Detect which cell encompasses the target text, then output its (X, Y) center coordinate. 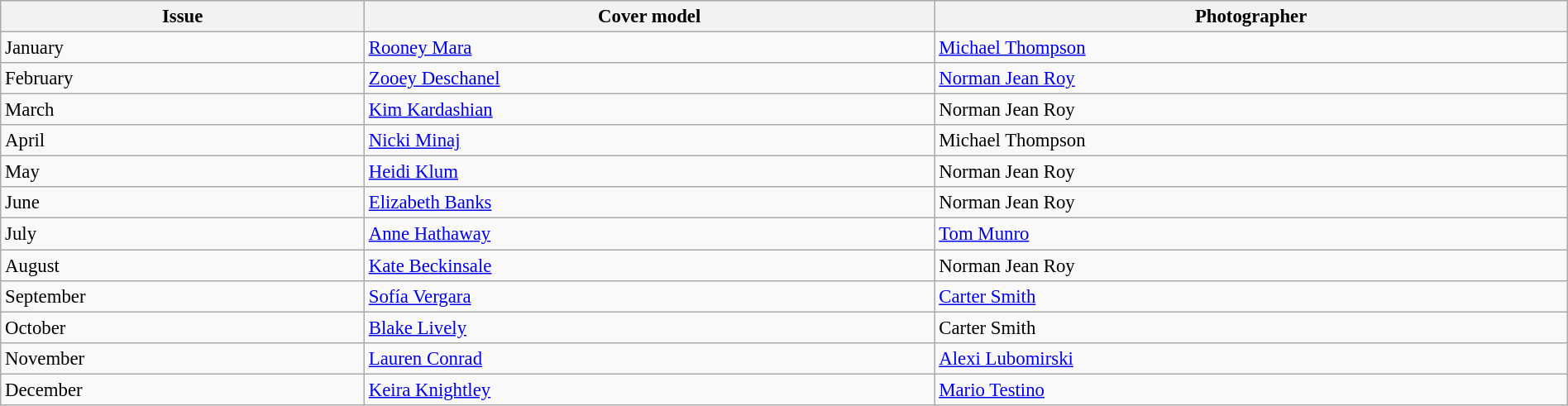
Photographer (1250, 17)
Tom Munro (1250, 234)
Kim Kardashian (648, 110)
December (183, 389)
September (183, 296)
Alexi Lubomirski (1250, 358)
Kate Beckinsale (648, 265)
November (183, 358)
May (183, 172)
Blake Lively (648, 327)
Anne Hathaway (648, 234)
Mario Testino (1250, 389)
April (183, 141)
Keira Knightley (648, 389)
March (183, 110)
July (183, 234)
Heidi Klum (648, 172)
October (183, 327)
Cover model (648, 17)
January (183, 48)
Rooney Mara (648, 48)
August (183, 265)
Issue (183, 17)
Lauren Conrad (648, 358)
Zooey Deschanel (648, 79)
Elizabeth Banks (648, 203)
June (183, 203)
February (183, 79)
Sofía Vergara (648, 296)
Nicki Minaj (648, 141)
